Determine the (X, Y) coordinate at the center of the cell enclosing the given text.  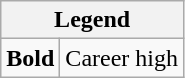
Bold (30, 58)
Legend (92, 20)
Career high (122, 58)
